Extract the (X, Y) coordinate from the center of the cell holding the provided text.  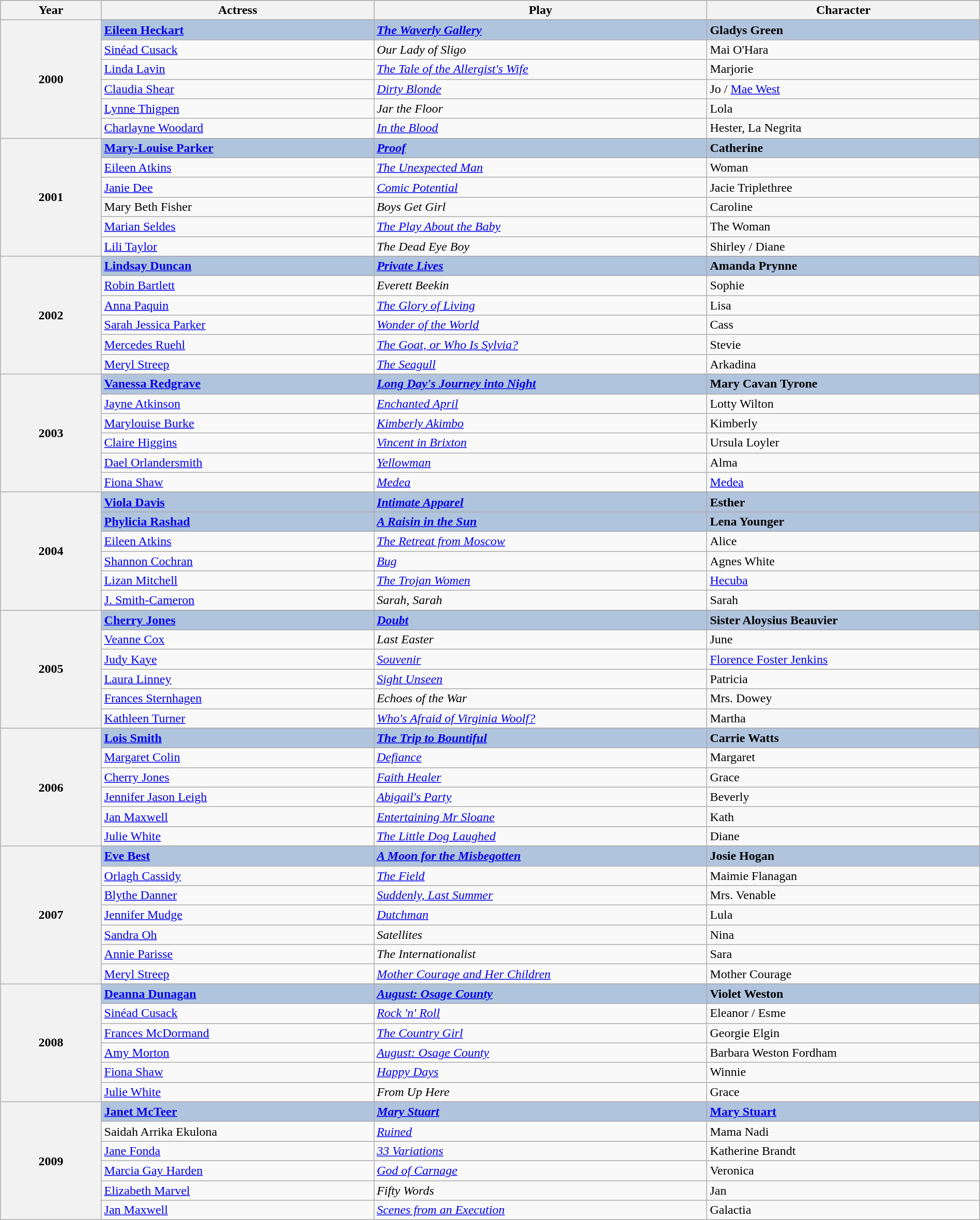
Souvenir (541, 659)
Mary Cavan Tyrone (844, 384)
Sarah, Sarah (541, 600)
Suddenly, Last Summer (541, 895)
Judy Kaye (238, 659)
Catherine (844, 148)
Annie Parisse (238, 954)
Kathleen Turner (238, 718)
Claudia Shear (238, 89)
The Little Dog Laughed (541, 836)
Scenes from an Execution (541, 1210)
Hecuba (844, 581)
Martha (844, 718)
Mary Beth Fisher (238, 207)
Viola Davis (238, 502)
Janie Dee (238, 187)
A Moon for the Misbegotten (541, 856)
Eileen Heckart (238, 30)
Margaret Colin (238, 758)
Shirley / Diane (844, 246)
Jacie Triplethree (844, 187)
Jo / Mae West (844, 89)
2004 (51, 551)
Faith Healer (541, 777)
A Raisin in the Sun (541, 521)
Lois Smith (238, 738)
Sandra Oh (238, 935)
Long Day's Journey into Night (541, 384)
Patricia (844, 679)
Jennifer Mudge (238, 915)
The Country Girl (541, 1033)
The Goat, or Who Is Sylvia? (541, 345)
Marcia Gay Harden (238, 1170)
Gladys Green (844, 30)
The Woman (844, 226)
Margaret (844, 758)
Mrs. Dowey (844, 699)
Stevie (844, 345)
Arkadina (844, 364)
Claire Higgins (238, 443)
Mary-Louise Parker (238, 148)
Sight Unseen (541, 679)
Winnie (844, 1072)
The Play About the Baby (541, 226)
Amy Morton (238, 1053)
The Glory of Living (541, 305)
2006 (51, 787)
Kimberly (844, 423)
The Trip to Bountiful (541, 738)
Mother Courage and Her Children (541, 974)
Entertaining Mr Sloane (541, 816)
33 Variations (541, 1151)
Beverly (844, 797)
Comic Potential (541, 187)
2000 (51, 79)
Lynne Thigpen (238, 109)
The Dead Eye Boy (541, 246)
Jennifer Jason Leigh (238, 797)
Sara (844, 954)
Ruined (541, 1131)
Phylicia Rashad (238, 521)
Georgie Elgin (844, 1033)
The Field (541, 876)
Echoes of the War (541, 699)
Esther (844, 502)
Jane Fonda (238, 1151)
Galactia (844, 1210)
Lindsay Duncan (238, 266)
Everett Beekin (541, 286)
The Seagull (541, 364)
Sophie (844, 286)
Marjorie (844, 69)
Frances McDormand (238, 1033)
Dael Orlandersmith (238, 462)
Frances Sternhagen (238, 699)
Abigail's Party (541, 797)
Eleanor / Esme (844, 1013)
Linda Lavin (238, 69)
Lola (844, 109)
Satellites (541, 935)
Vincent in Brixton (541, 443)
2007 (51, 915)
Our Lady of Sligo (541, 50)
Violet Weston (844, 994)
Lula (844, 915)
The Internationalist (541, 954)
Lena Younger (844, 521)
Deanna Dunagan (238, 994)
Alice (844, 541)
Mai O'Hara (844, 50)
Jayne Atkinson (238, 404)
Katherine Brandt (844, 1151)
Anna Paquin (238, 305)
Jan (844, 1190)
Who's Afraid of Virginia Woolf? (541, 718)
Caroline (844, 207)
Shannon Cochran (238, 561)
Hester, La Negrita (844, 128)
Vanessa Redgrave (238, 384)
The Waverly Gallery (541, 30)
Private Lives (541, 266)
Fifty Words (541, 1190)
Ursula Loyler (844, 443)
Enchanted April (541, 404)
Lotty Wilton (844, 404)
Boys Get Girl (541, 207)
Blythe Danner (238, 895)
2003 (51, 433)
Laura Linney (238, 679)
Character (844, 10)
2008 (51, 1043)
Florence Foster Jenkins (844, 659)
Marylouise Burke (238, 423)
Kath (844, 816)
The Trojan Women (541, 581)
Actress (238, 10)
Defiance (541, 758)
Carrie Watts (844, 738)
Mrs. Venable (844, 895)
The Tale of the Allergist's Wife (541, 69)
Barbara Weston Fordham (844, 1053)
Lili Taylor (238, 246)
June (844, 640)
Orlagh Cassidy (238, 876)
2009 (51, 1161)
Dutchman (541, 915)
Diane (844, 836)
Agnes White (844, 561)
J. Smith-Cameron (238, 600)
Yellowman (541, 462)
Eve Best (238, 856)
Josie Hogan (844, 856)
Mercedes Ruehl (238, 345)
Marian Seldes (238, 226)
Lisa (844, 305)
Veanne Cox (238, 640)
Lizan Mitchell (238, 581)
Jar the Floor (541, 109)
Cass (844, 325)
The Unexpected Man (541, 167)
Mother Courage (844, 974)
Nina (844, 935)
Intimate Apparel (541, 502)
2001 (51, 197)
Alma (844, 462)
Kimberly Akimbo (541, 423)
Veronica (844, 1170)
God of Carnage (541, 1170)
Rock 'n' Roll (541, 1013)
Saidah Arrika Ekulona (238, 1131)
Sister Aloysius Beauvier (844, 620)
From Up Here (541, 1092)
Bug (541, 561)
Amanda Prynne (844, 266)
Last Easter (541, 640)
Robin Bartlett (238, 286)
Proof (541, 148)
Happy Days (541, 1072)
Maimie Flanagan (844, 876)
Play (541, 10)
In the Blood (541, 128)
Mama Nadi (844, 1131)
Sarah Jessica Parker (238, 325)
Elizabeth Marvel (238, 1190)
2005 (51, 669)
Janet McTeer (238, 1111)
Sarah (844, 600)
Dirty Blonde (541, 89)
Year (51, 10)
The Retreat from Moscow (541, 541)
Doubt (541, 620)
Woman (844, 167)
2002 (51, 315)
Charlayne Woodard (238, 128)
Wonder of the World (541, 325)
